For the text-containing cell, return its midpoint in [x, y] coordinate format. 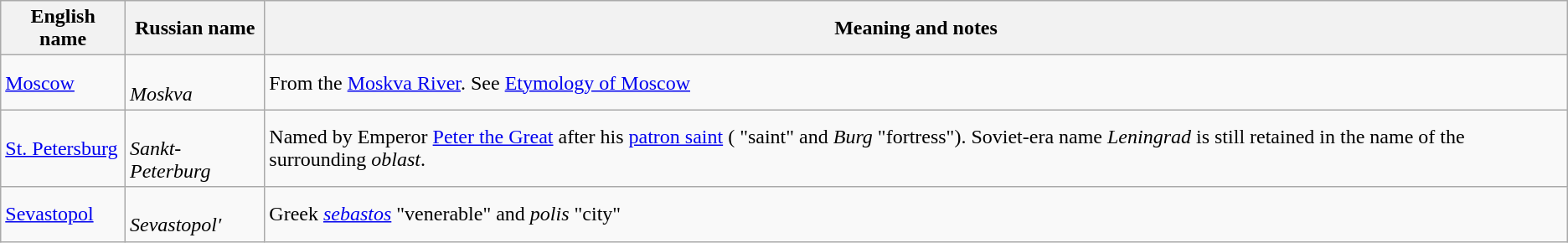
St. Petersburg [64, 148]
From the Moskva River. See Etymology of Moscow [916, 82]
Sevastopol [64, 215]
Russian name [194, 28]
Moscow [64, 82]
Sevastopol′ [194, 215]
English name [64, 28]
Moskva [194, 82]
Sankt-Peterburg [194, 148]
Meaning and notes [916, 28]
Greek sebastos "venerable" and polis "city" [916, 215]
